Scan for the cell matching the given text and deliver its [X, Y] coordinate at center. 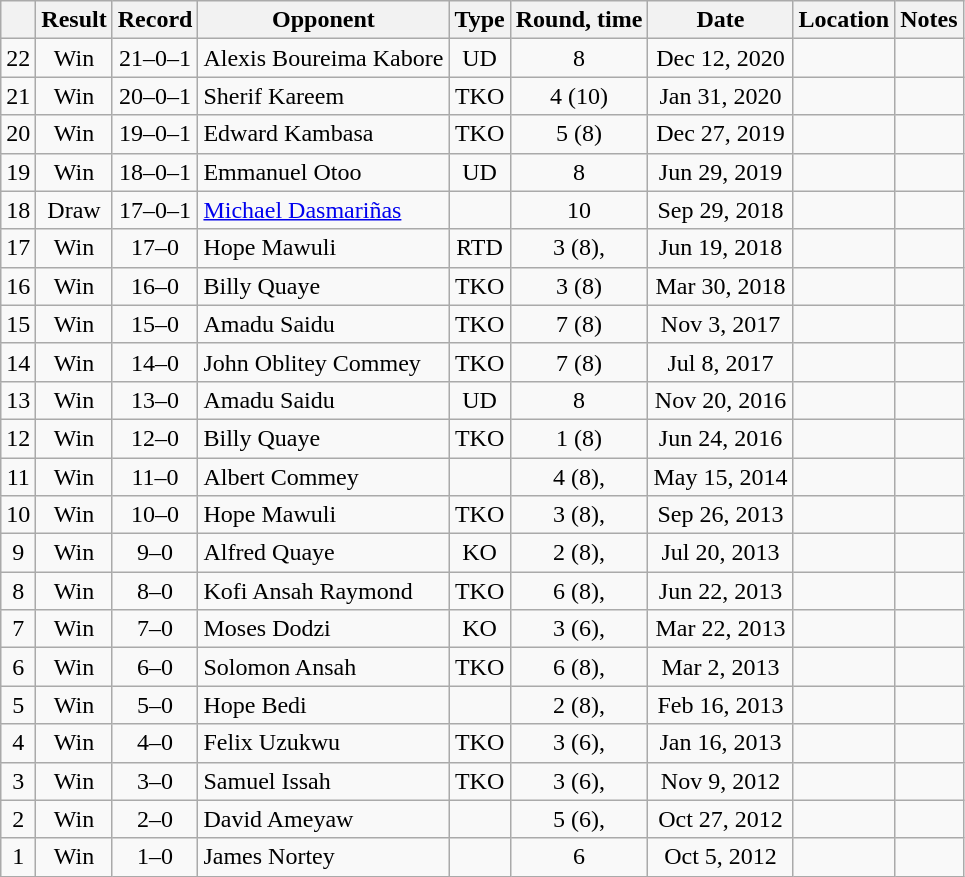
Samuel Issah [324, 781]
John Oblitey Commey [324, 362]
Sherif Kareem [324, 96]
Round, time [579, 20]
Dec 12, 2020 [720, 58]
13–0 [155, 400]
Jun 19, 2018 [720, 248]
11 [18, 477]
Jan 16, 2013 [720, 743]
Sep 26, 2013 [720, 515]
8–0 [155, 591]
Albert Commey [324, 477]
Jun 22, 2013 [720, 591]
Draw [74, 210]
15 [18, 324]
Opponent [324, 20]
9–0 [155, 553]
12–0 [155, 438]
20 [18, 134]
Michael Dasmariñas [324, 210]
3 [18, 781]
1 [18, 857]
14 [18, 362]
Result [74, 20]
5 [18, 705]
13 [18, 400]
3 (8) [579, 286]
Date [720, 20]
7–0 [155, 629]
15–0 [155, 324]
Nov 20, 2016 [720, 400]
Felix Uzukwu [324, 743]
9 [18, 553]
Moses Dodzi [324, 629]
4 (10) [579, 96]
16 [18, 286]
Oct 27, 2012 [720, 819]
21 [18, 96]
Jan 31, 2020 [720, 96]
May 15, 2014 [720, 477]
17–0 [155, 248]
20–0–1 [155, 96]
Jun 24, 2016 [720, 438]
5 (8) [579, 134]
Emmanuel Otoo [324, 172]
Mar 2, 2013 [720, 667]
Alfred Quaye [324, 553]
14–0 [155, 362]
4 (8), [579, 477]
21–0–1 [155, 58]
17–0–1 [155, 210]
Jul 8, 2017 [720, 362]
RTD [480, 248]
Hope Bedi [324, 705]
4–0 [155, 743]
Feb 16, 2013 [720, 705]
Alexis Boureima Kabore [324, 58]
Mar 30, 2018 [720, 286]
5–0 [155, 705]
Location [844, 20]
Sep 29, 2018 [720, 210]
Edward Kambasa [324, 134]
1 (8) [579, 438]
18–0–1 [155, 172]
22 [18, 58]
3–0 [155, 781]
Jul 20, 2013 [720, 553]
Nov 9, 2012 [720, 781]
Jun 29, 2019 [720, 172]
David Ameyaw [324, 819]
17 [18, 248]
Oct 5, 2012 [720, 857]
James Nortey [324, 857]
7 [18, 629]
16–0 [155, 286]
12 [18, 438]
10–0 [155, 515]
Record [155, 20]
Type [480, 20]
19 [18, 172]
Dec 27, 2019 [720, 134]
6–0 [155, 667]
Kofi Ansah Raymond [324, 591]
19–0–1 [155, 134]
4 [18, 743]
18 [18, 210]
Nov 3, 2017 [720, 324]
Mar 22, 2013 [720, 629]
Notes [929, 20]
2 [18, 819]
Solomon Ansah [324, 667]
5 (6), [579, 819]
2–0 [155, 819]
1–0 [155, 857]
11–0 [155, 477]
